Detect which cell encompasses the target text, then output its [X, Y] center coordinate. 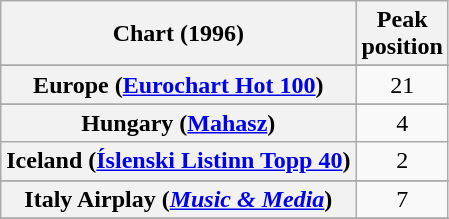
21 [402, 85]
Hungary (Mahasz) [178, 123]
Iceland (Íslenski Listinn Topp 40) [178, 161]
Peakposition [402, 34]
4 [402, 123]
2 [402, 161]
7 [402, 199]
Chart (1996) [178, 34]
Italy Airplay (Music & Media) [178, 199]
Europe (Eurochart Hot 100) [178, 85]
